Provide the [X, Y] coordinate of the cell's center where the given text is located.  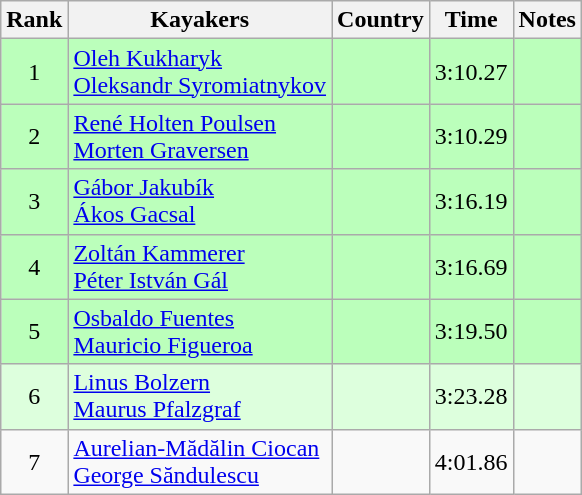
Aurelian-Mădălin CiocanGeorge Săndulescu [200, 462]
3:10.27 [471, 72]
3:19.50 [471, 332]
Time [471, 20]
5 [34, 332]
Osbaldo FuentesMauricio Figueroa [200, 332]
Gábor JakubíkÁkos Gacsal [200, 202]
2 [34, 136]
4 [34, 266]
3:16.69 [471, 266]
Linus BolzernMaurus Pfalzgraf [200, 396]
Kayakers [200, 20]
3:23.28 [471, 396]
Country [381, 20]
Notes [547, 20]
Rank [34, 20]
4:01.86 [471, 462]
7 [34, 462]
1 [34, 72]
3:10.29 [471, 136]
6 [34, 396]
Oleh KukharykOleksandr Syromiatnykov [200, 72]
3:16.19 [471, 202]
3 [34, 202]
René Holten PoulsenMorten Graversen [200, 136]
Zoltán KammererPéter István Gál [200, 266]
